Extract the (x, y) coordinate from the center of the cell holding the provided text.  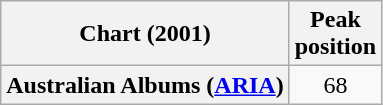
68 (335, 85)
Peakposition (335, 34)
Chart (2001) (145, 34)
Australian Albums (ARIA) (145, 85)
